Locate the cell with the specified text and output its [x, y] center coordinate. 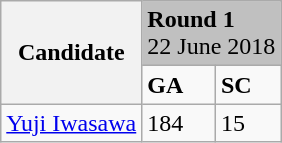
15 [248, 123]
GA [179, 85]
184 [179, 123]
Yuji Iwasawa [72, 123]
Round 122 June 2018 [212, 34]
Candidate [72, 52]
SC [248, 85]
